Capture the cell that displays the provided text and extract its [x, y] central coordinate. 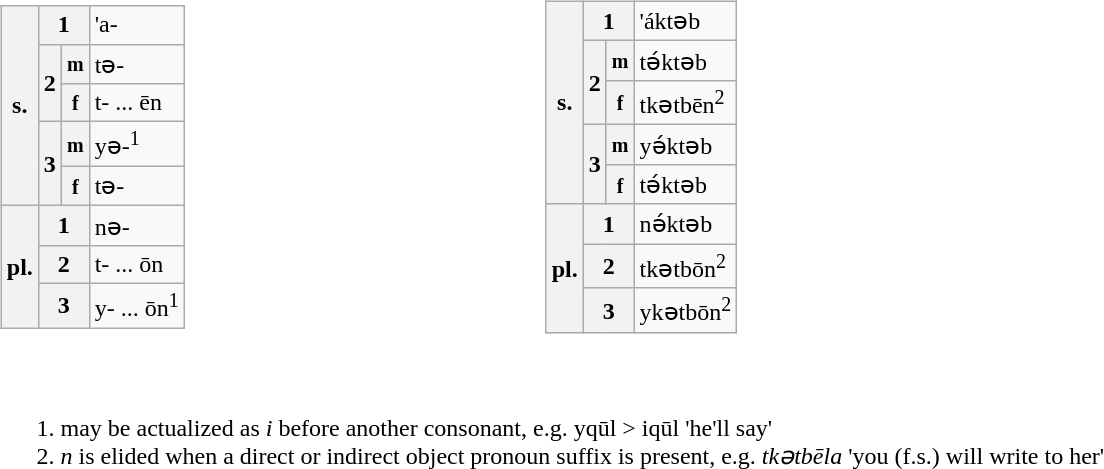
t- ... ōn [136, 264]
nə́ktəb [686, 224]
yə́ktəb [686, 145]
ykətbōn2 [686, 310]
tkətbēn2 [686, 102]
t- ... ēn [136, 103]
'áktəb [686, 21]
yə-1 [136, 144]
y- ... ōn1 [136, 306]
'a- [136, 25]
tkətbōn2 [686, 266]
nə- [136, 226]
